Output the [X, Y] coordinate of the center of the cell containing the given text.  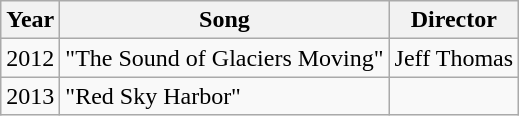
Song [224, 20]
Director [454, 20]
2012 [30, 58]
Year [30, 20]
2013 [30, 96]
Jeff Thomas [454, 58]
"The Sound of Glaciers Moving" [224, 58]
"Red Sky Harbor" [224, 96]
